For the text-containing cell, return its midpoint in [X, Y] coordinate format. 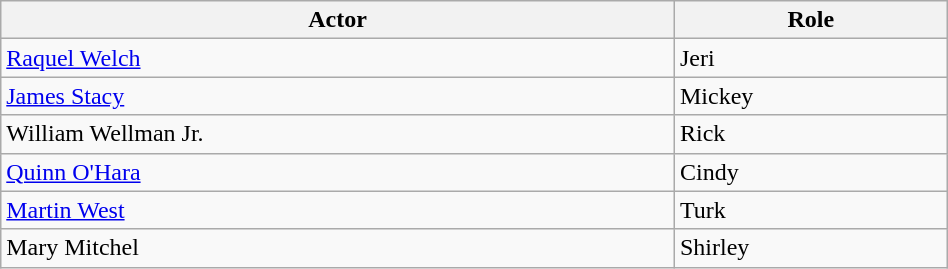
James Stacy [338, 96]
William Wellman Jr. [338, 134]
Turk [810, 210]
Actor [338, 20]
Shirley [810, 248]
Raquel Welch [338, 58]
Mary Mitchel [338, 248]
Quinn O'Hara [338, 172]
Cindy [810, 172]
Rick [810, 134]
Mickey [810, 96]
Role [810, 20]
Martin West [338, 210]
Jeri [810, 58]
